Output the [x, y] coordinate of the center of the cell containing the given text.  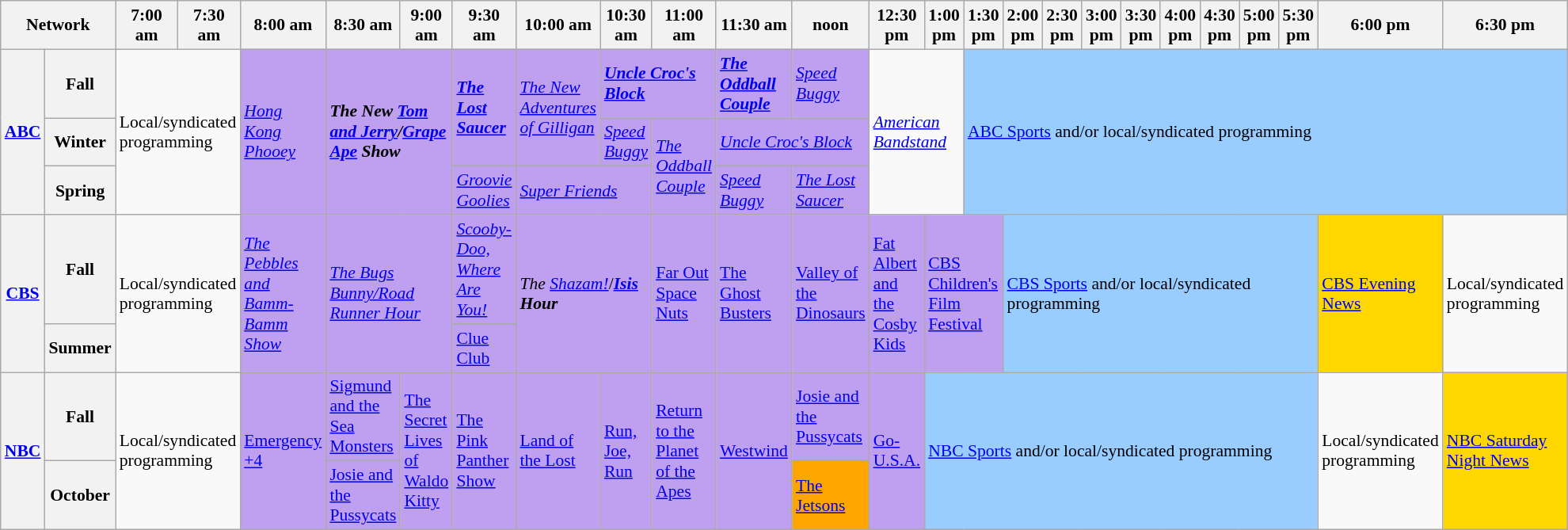
Super Friends [584, 190]
Spring [79, 190]
NBC Sports and/or local/syndicated programming [1121, 452]
CBS Children's Film Festival [963, 293]
7:00 am [147, 25]
NBC [23, 452]
4:30 pm [1220, 25]
10:30 am [626, 25]
Go-U.S.A. [897, 452]
The New Adventures of Gilligan [558, 108]
5:00 pm [1259, 25]
11:30 am [754, 25]
Valley of the Dinosaurs [831, 293]
Hong Kong Phooey [283, 132]
9:30 am [484, 25]
3:30 pm [1141, 25]
6:30 pm [1505, 25]
ABC [23, 132]
Land of the Lost [558, 452]
Run, Joe, Run [626, 452]
Far Out Space Nuts [684, 293]
Fat Albert and the Cosby Kids [897, 293]
Westwind [754, 452]
Winter [79, 143]
October [79, 496]
CBS Evening News [1380, 293]
The Pink Panther Show [484, 452]
American Bandstand [917, 132]
10:00 am [558, 25]
3:00 pm [1102, 25]
4:00 pm [1180, 25]
Clue Club [484, 349]
ABC Sports and/or local/syndicated programming [1265, 132]
Groovie Goolies [484, 190]
2:00 pm [1023, 25]
1:00 pm [944, 25]
Emergency +4 [283, 452]
The Shazam!/Isis Hour [584, 293]
2:30 pm [1062, 25]
1:30 pm [984, 25]
Network [59, 25]
CBS [23, 293]
CBS Sports and/or local/syndicated programming [1161, 293]
5:30 pm [1299, 25]
The Bugs Bunny/Road Runner Hour [389, 293]
12:30 pm [897, 25]
NBC Saturday Night News [1505, 452]
9:00 am [426, 25]
7:30 am [209, 25]
11:00 am [684, 25]
The New Tom and Jerry/Grape Ape Show [389, 132]
8:00 am [283, 25]
Summer [79, 349]
Return to the Planet of the Apes [684, 452]
The Secret Lives of Waldo Kitty [426, 452]
6:00 pm [1380, 25]
Sigmund and the Sea Monsters [363, 417]
The Ghost Busters [754, 293]
The Jetsons [831, 496]
noon [831, 25]
Scooby-Doo, Where Are You! [484, 269]
8:30 am [363, 25]
The Pebbles and Bamm-Bamm Show [283, 293]
